Output the [x, y] coordinate of the center of the cell containing the given text.  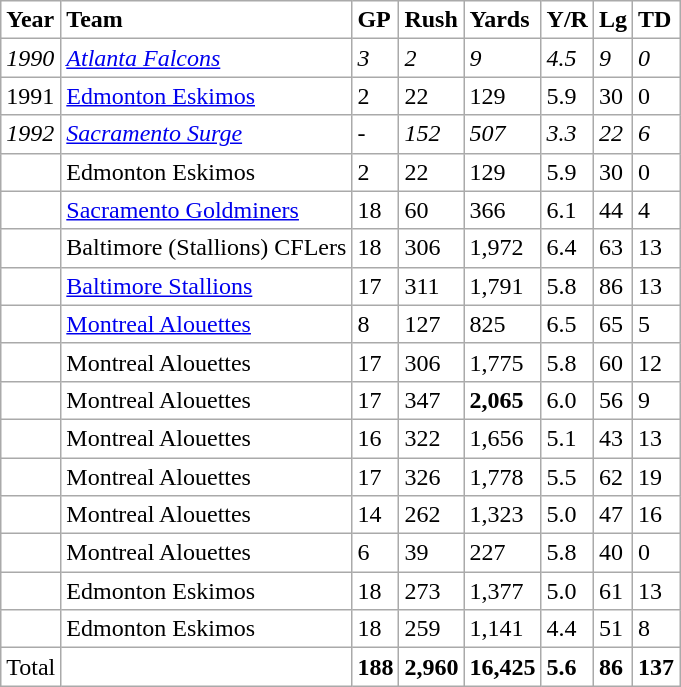
Sacramento Surge [206, 134]
Total [31, 667]
127 [432, 324]
366 [502, 210]
322 [432, 438]
1,323 [502, 515]
6.5 [567, 324]
5.1 [567, 438]
5.5 [567, 477]
507 [502, 134]
40 [612, 553]
2,065 [502, 400]
Atlanta Falcons [206, 58]
4.4 [567, 629]
262 [432, 515]
6.4 [567, 248]
227 [502, 553]
Rush [432, 20]
65 [612, 324]
43 [612, 438]
56 [612, 400]
188 [376, 667]
51 [612, 629]
19 [656, 477]
14 [376, 515]
1,775 [502, 362]
62 [612, 477]
3 [376, 58]
12 [656, 362]
1990 [31, 58]
63 [612, 248]
61 [612, 591]
4 [656, 210]
4.5 [567, 58]
311 [432, 286]
1991 [31, 96]
Baltimore (Stallions) CFLers [206, 248]
Y/R [567, 20]
5 [656, 324]
152 [432, 134]
Baltimore Stallions [206, 286]
Sacramento Goldminers [206, 210]
825 [502, 324]
259 [432, 629]
1,377 [502, 591]
6.1 [567, 210]
1992 [31, 134]
6.0 [567, 400]
2,960 [432, 667]
Year [31, 20]
1,778 [502, 477]
347 [432, 400]
GP [376, 20]
39 [432, 553]
Yards [502, 20]
5.6 [567, 667]
- [376, 134]
TD [656, 20]
1,141 [502, 629]
47 [612, 515]
1,791 [502, 286]
Lg [612, 20]
326 [432, 477]
1,656 [502, 438]
1,972 [502, 248]
Team [206, 20]
44 [612, 210]
16,425 [502, 667]
3.3 [567, 134]
137 [656, 667]
273 [432, 591]
